Locate the cell with the specified text and output its [X, Y] center coordinate. 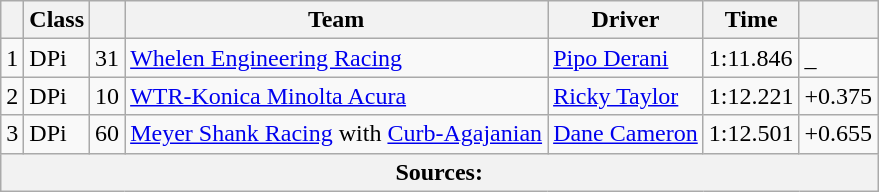
2 [12, 96]
1:11.846 [751, 58]
Driver [626, 20]
Dane Cameron [626, 134]
Meyer Shank Racing with Curb-Agajanian [336, 134]
Class [57, 20]
Whelen Engineering Racing [336, 58]
+0.655 [838, 134]
1:12.501 [751, 134]
Time [751, 20]
3 [12, 134]
Ricky Taylor [626, 96]
Pipo Derani [626, 58]
1 [12, 58]
1:12.221 [751, 96]
+0.375 [838, 96]
Team [336, 20]
31 [108, 58]
_ [838, 58]
WTR-Konica Minolta Acura [336, 96]
Sources: [440, 172]
60 [108, 134]
10 [108, 96]
